Identify which cell holds the provided text, then report its (X, Y) central coordinate. 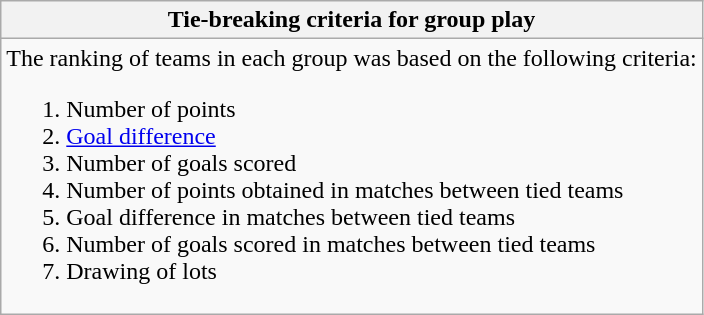
Tie-breaking criteria for group play (352, 20)
